Find where the given text appears and provide that cell's center as (X, Y) coordinate. 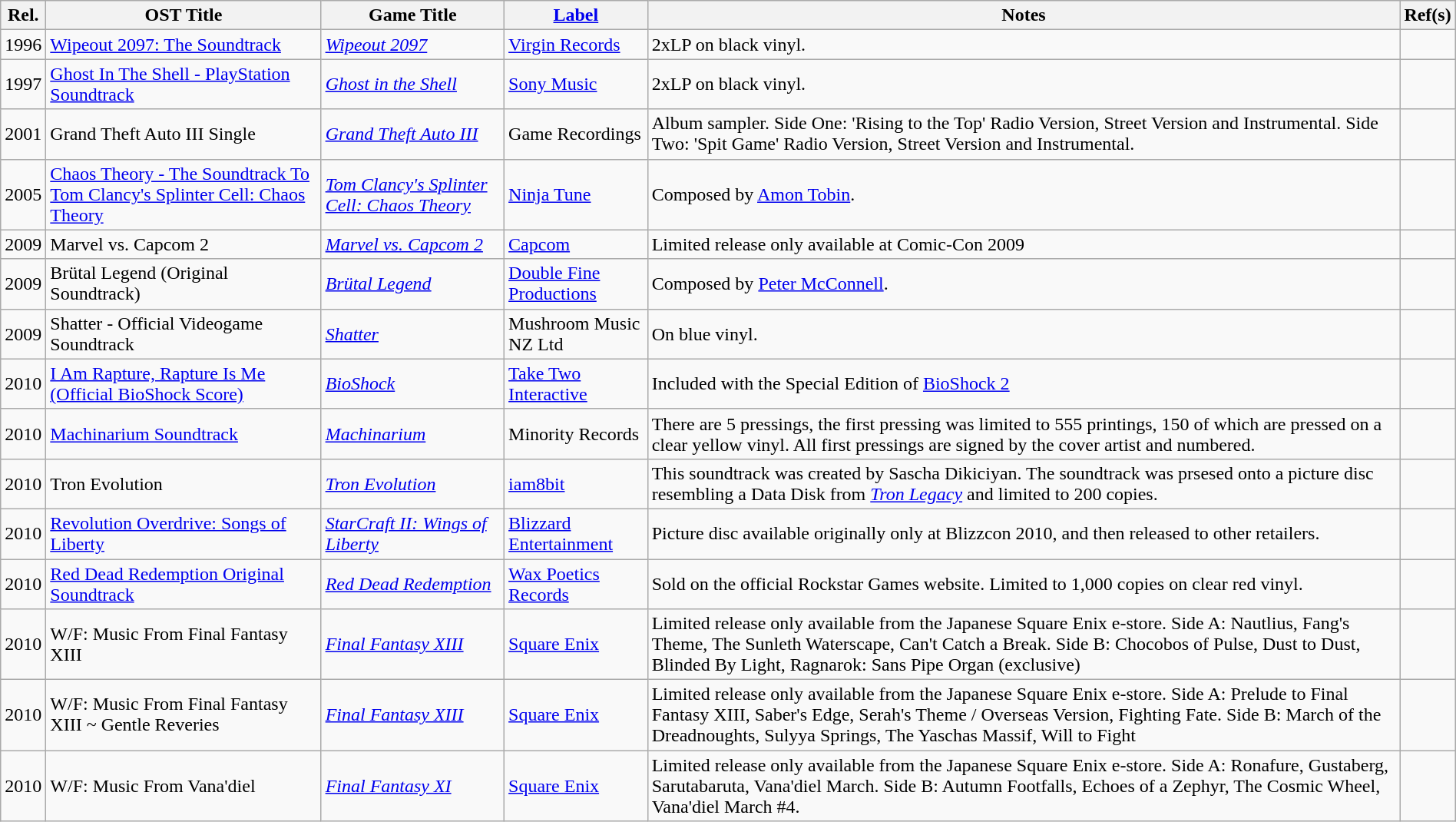
Ref(s) (1428, 15)
1996 (23, 45)
Notes (1024, 15)
Game Title (412, 15)
Composed by Peter McConnell. (1024, 284)
Red Dead Redemption Original Soundtrack (184, 584)
Label (576, 15)
2001 (23, 134)
Brütal Legend (412, 284)
Chaos Theory - The Soundtrack To Tom Clancy's Splinter Cell: Chaos Theory (184, 194)
Composed by Amon Tobin. (1024, 194)
Machinarium (412, 433)
Minority Records (576, 433)
W/F: Music From Vana'diel (184, 786)
Tom Clancy's Splinter Cell: Chaos Theory (412, 194)
Final Fantasy XI (412, 786)
Wipeout 2097: The Soundtrack (184, 45)
Mushroom Music NZ Ltd (576, 333)
On blue vinyl. (1024, 333)
Shatter (412, 333)
Take Two Interactive (576, 384)
Capcom (576, 244)
Revolution Overdrive: Songs of Liberty (184, 533)
Shatter - Official Videogame Soundtrack (184, 333)
I Am Rapture, Rapture Is Me (Official BioShock Score) (184, 384)
Ghost In The Shell - PlayStation Soundtrack (184, 85)
1997 (23, 85)
Wax Poetics Records (576, 584)
StarCraft II: Wings of Liberty (412, 533)
W/F: Music From Final Fantasy XIII (184, 645)
Wipeout 2097 (412, 45)
Grand Theft Auto III Single (184, 134)
Sony Music (576, 85)
Blizzard Entertainment (576, 533)
Limited release only available at Comic-Con 2009 (1024, 244)
OST Title (184, 15)
BioShock (412, 384)
Included with the Special Edition of BioShock 2 (1024, 384)
iam8bit (576, 484)
W/F: Music From Final Fantasy XIII ~ Gentle Reveries (184, 715)
Brütal Legend (Original Soundtrack) (184, 284)
Sold on the official Rockstar Games website. Limited to 1,000 copies on clear red vinyl. (1024, 584)
Ghost in the Shell (412, 85)
Grand Theft Auto III (412, 134)
Ninja Tune (576, 194)
Game Recordings (576, 134)
Machinarium Soundtrack (184, 433)
Double Fine Productions (576, 284)
Rel. (23, 15)
Virgin Records (576, 45)
2005 (23, 194)
Picture disc available originally only at Blizzcon 2010, and then released to other retailers. (1024, 533)
Red Dead Redemption (412, 584)
